Extract the [x, y] coordinate from the center of the cell holding the provided text.  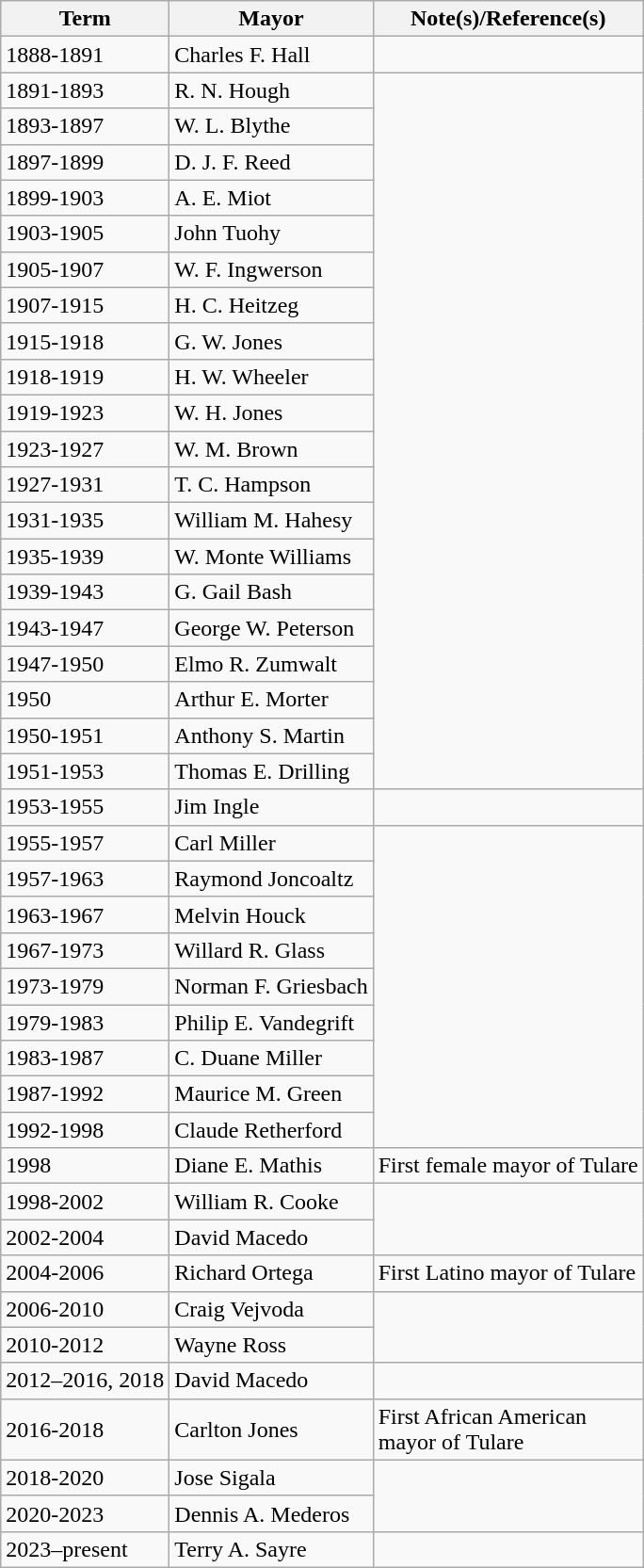
2020-2023 [85, 1513]
1891-1893 [85, 90]
W. L. Blythe [271, 126]
Willard R. Glass [271, 950]
H. W. Wheeler [271, 377]
John Tuohy [271, 234]
1943-1947 [85, 628]
1939-1943 [85, 592]
W. Monte Williams [271, 557]
First female mayor of Tulare [508, 1166]
Term [85, 19]
Charles F. Hall [271, 55]
1967-1973 [85, 950]
Dennis A. Mederos [271, 1513]
H. C. Heitzeg [271, 305]
Craig Vejvoda [271, 1309]
1907-1915 [85, 305]
Arthur E. Morter [271, 700]
1918-1919 [85, 377]
William R. Cooke [271, 1202]
1998 [85, 1166]
1998-2002 [85, 1202]
Elmo R. Zumwalt [271, 664]
R. N. Hough [271, 90]
Mayor [271, 19]
1899-1903 [85, 198]
1888-1891 [85, 55]
T. C. Hampson [271, 485]
1950-1951 [85, 736]
1987-1992 [85, 1094]
Richard Ortega [271, 1273]
Maurice M. Green [271, 1094]
1923-1927 [85, 449]
1992-1998 [85, 1130]
Thomas E. Drilling [271, 771]
Melvin Houck [271, 914]
Raymond Joncoaltz [271, 879]
1947-1950 [85, 664]
W. M. Brown [271, 449]
2023–present [85, 1549]
1893-1897 [85, 126]
1903-1905 [85, 234]
A. E. Miot [271, 198]
W. F. Ingwerson [271, 269]
1919-1923 [85, 412]
Diane E. Mathis [271, 1166]
1935-1939 [85, 557]
George W. Peterson [271, 628]
1953-1955 [85, 807]
W. H. Jones [271, 412]
1979-1983 [85, 1022]
Philip E. Vandegrift [271, 1022]
Wayne Ross [271, 1345]
G. W. Jones [271, 341]
1951-1953 [85, 771]
D. J. F. Reed [271, 162]
1957-1963 [85, 879]
Note(s)/Reference(s) [508, 19]
2016-2018 [85, 1430]
William M. Hahesy [271, 521]
C. Duane Miller [271, 1059]
2002-2004 [85, 1237]
1963-1967 [85, 914]
1983-1987 [85, 1059]
Jose Sigala [271, 1478]
1973-1979 [85, 986]
Carlton Jones [271, 1430]
1931-1935 [85, 521]
2010-2012 [85, 1345]
2004-2006 [85, 1273]
Claude Retherford [271, 1130]
1955-1957 [85, 843]
Jim Ingle [271, 807]
2012–2016, 2018 [85, 1381]
1897-1899 [85, 162]
2006-2010 [85, 1309]
1927-1931 [85, 485]
2018-2020 [85, 1478]
Norman F. Griesbach [271, 986]
First Latino mayor of Tulare [508, 1273]
1950 [85, 700]
G. Gail Bash [271, 592]
Carl Miller [271, 843]
1915-1918 [85, 341]
First African Americanmayor of Tulare [508, 1430]
Terry A. Sayre [271, 1549]
Anthony S. Martin [271, 736]
1905-1907 [85, 269]
